Return the (x, y) coordinate for the center point of the cell that contains the specified text.  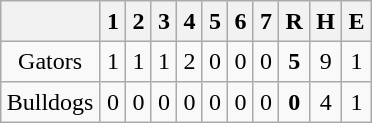
H (326, 21)
E (357, 21)
9 (326, 61)
6 (241, 21)
7 (266, 21)
3 (164, 21)
Bulldogs (50, 102)
R (294, 21)
Gators (50, 61)
